For the text-containing cell, return its midpoint in [X, Y] coordinate format. 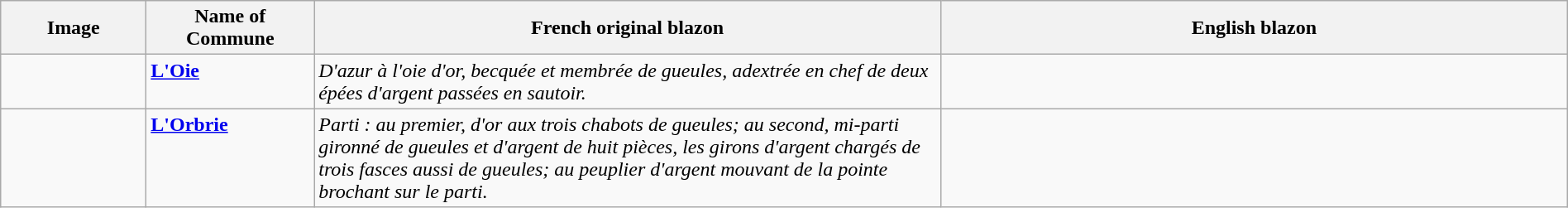
L'Orbrie [230, 157]
Image [74, 28]
French original blazon [628, 28]
L'Oie [230, 81]
D'azur à l'oie d'or, becquée et membrée de gueules, adextrée en chef de deux épées d'argent passées en sautoir. [628, 81]
Name of Commune [230, 28]
English blazon [1254, 28]
